From the cell containing the given text, extract its center point as [X, Y] coordinate. 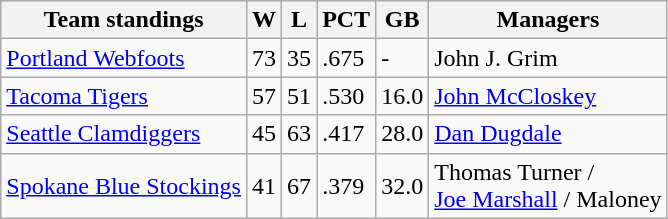
67 [300, 186]
.530 [346, 96]
57 [264, 96]
63 [300, 134]
.417 [346, 134]
Thomas Turner / Joe Marshall / Maloney [548, 186]
41 [264, 186]
GB [402, 20]
16.0 [402, 96]
Spokane Blue Stockings [124, 186]
32.0 [402, 186]
W [264, 20]
Portland Webfoots [124, 58]
.379 [346, 186]
45 [264, 134]
Dan Dugdale [548, 134]
- [402, 58]
John J. Grim [548, 58]
L [300, 20]
Seattle Clamdiggers [124, 134]
Tacoma Tigers [124, 96]
35 [300, 58]
John McCloskey [548, 96]
Managers [548, 20]
28.0 [402, 134]
51 [300, 96]
.675 [346, 58]
73 [264, 58]
Team standings [124, 20]
PCT [346, 20]
